Capture the cell that displays the provided text and extract its [x, y] central coordinate. 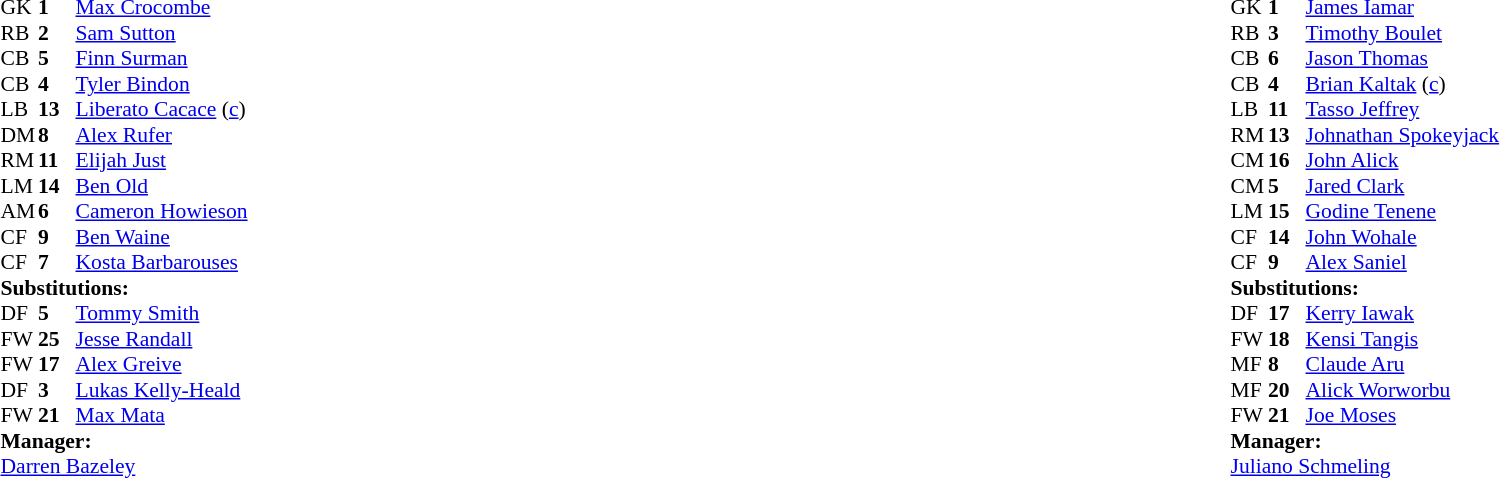
Alex Saniel [1403, 263]
Kerry Iawak [1403, 313]
Jesse Randall [162, 339]
John Alick [1403, 161]
Alex Rufer [162, 135]
DM [19, 135]
Finn Surman [162, 59]
Jason Thomas [1403, 59]
Cameron Howieson [162, 211]
Liberato Cacace (c) [162, 109]
Timothy Boulet [1403, 33]
Tyler Bindon [162, 84]
Ben Old [162, 186]
7 [57, 263]
Kosta Barbarouses [162, 263]
20 [1287, 390]
Claude Aru [1403, 365]
Jared Clark [1403, 186]
Max Mata [162, 415]
Elijah Just [162, 161]
Sam Sutton [162, 33]
Lukas Kelly-Heald [162, 390]
Tasso Jeffrey [1403, 109]
18 [1287, 339]
Ben Waine [162, 237]
25 [57, 339]
Kensi Tangis [1403, 339]
Alex Greive [162, 365]
16 [1287, 161]
Joe Moses [1403, 415]
Brian Kaltak (c) [1403, 84]
John Wohale [1403, 237]
15 [1287, 211]
Tommy Smith [162, 313]
AM [19, 211]
2 [57, 33]
Godine Tenene [1403, 211]
Alick Worworbu [1403, 390]
Johnathan Spokeyjack [1403, 135]
